Capture the cell that displays the provided text and extract its [x, y] central coordinate. 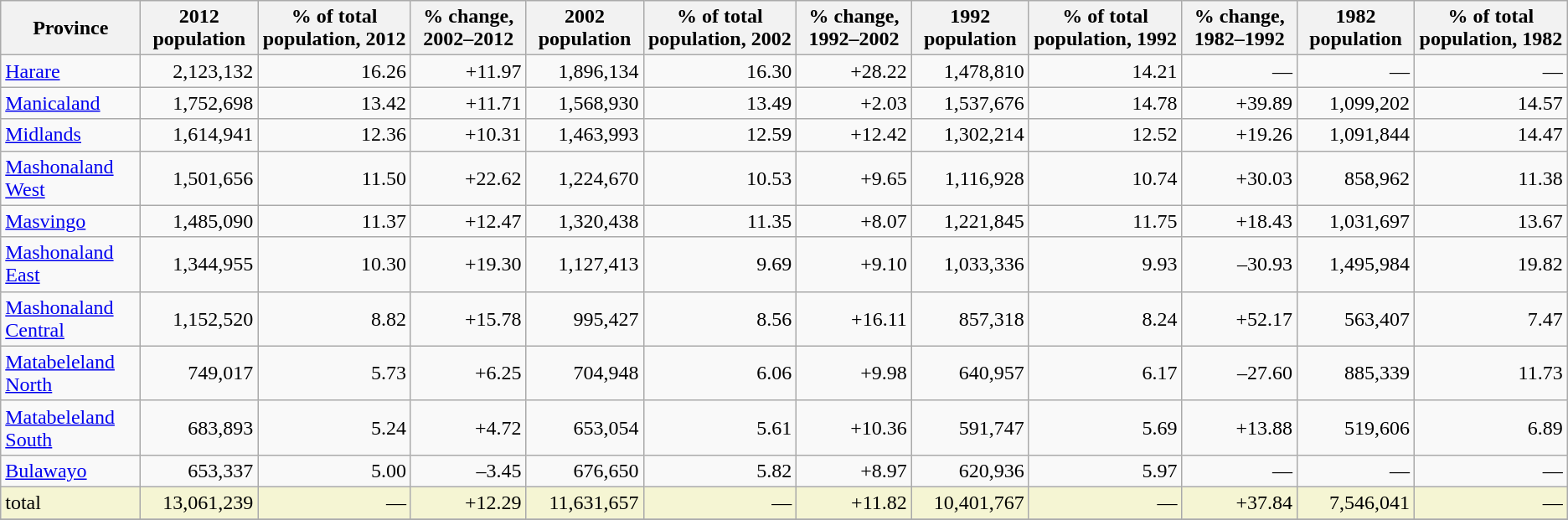
+11.97 [468, 71]
2012 population [199, 28]
+9.10 [854, 265]
1,091,844 [1356, 135]
14.78 [1106, 103]
+12.29 [468, 502]
2,123,132 [199, 71]
1,896,134 [585, 71]
+28.22 [854, 71]
+6.25 [468, 373]
653,054 [585, 427]
11.73 [1491, 373]
640,957 [970, 373]
+9.65 [854, 178]
+9.98 [854, 373]
+52.17 [1240, 318]
+10.31 [468, 135]
857,318 [970, 318]
+8.07 [854, 221]
1982 population [1356, 28]
1,031,697 [1356, 221]
Manicaland [70, 103]
1,485,090 [199, 221]
% change, 1982–1992 [1240, 28]
+13.88 [1240, 427]
9.69 [720, 265]
% of total population, 2002 [720, 28]
1,152,520 [199, 318]
Mashonaland West [70, 178]
1,495,984 [1356, 265]
6.17 [1106, 373]
7,546,041 [1356, 502]
+10.36 [854, 427]
19.82 [1491, 265]
–3.45 [468, 471]
13,061,239 [199, 502]
1,116,928 [970, 178]
+15.78 [468, 318]
8.24 [1106, 318]
+39.89 [1240, 103]
9.93 [1106, 265]
11.38 [1491, 178]
749,017 [199, 373]
Matabeleland North [70, 373]
11.75 [1106, 221]
Masvingo [70, 221]
Mashonaland Central [70, 318]
Province [70, 28]
1,568,930 [585, 103]
995,427 [585, 318]
563,407 [1356, 318]
12.59 [720, 135]
1,501,656 [199, 178]
10.30 [335, 265]
11.35 [720, 221]
5.61 [720, 427]
1,752,698 [199, 103]
885,339 [1356, 373]
Mashonaland East [70, 265]
1,478,810 [970, 71]
Midlands [70, 135]
858,962 [1356, 178]
11,631,657 [585, 502]
% change, 1992–2002 [854, 28]
–27.60 [1240, 373]
10,401,767 [970, 502]
683,893 [199, 427]
5.69 [1106, 427]
12.52 [1106, 135]
704,948 [585, 373]
1,099,202 [1356, 103]
591,747 [970, 427]
11.37 [335, 221]
1,537,676 [970, 103]
14.47 [1491, 135]
1992 population [970, 28]
Bulawayo [70, 471]
16.30 [720, 71]
519,606 [1356, 427]
+11.82 [854, 502]
1,302,214 [970, 135]
2002 population [585, 28]
1,224,670 [585, 178]
7.47 [1491, 318]
1,614,941 [199, 135]
1,320,438 [585, 221]
12.36 [335, 135]
total [70, 502]
+30.03 [1240, 178]
+2.03 [854, 103]
5.82 [720, 471]
13.49 [720, 103]
11.50 [335, 178]
+19.26 [1240, 135]
+18.43 [1240, 221]
6.89 [1491, 427]
+16.11 [854, 318]
1,033,336 [970, 265]
14.21 [1106, 71]
16.26 [335, 71]
676,650 [585, 471]
1,463,993 [585, 135]
% of total population, 2012 [335, 28]
+12.42 [854, 135]
5.00 [335, 471]
8.82 [335, 318]
13.42 [335, 103]
10.53 [720, 178]
13.67 [1491, 221]
5.97 [1106, 471]
8.56 [720, 318]
+37.84 [1240, 502]
Matabeleland South [70, 427]
1,221,845 [970, 221]
620,936 [970, 471]
6.06 [720, 373]
+19.30 [468, 265]
% of total population, 1992 [1106, 28]
+4.72 [468, 427]
+12.47 [468, 221]
–30.93 [1240, 265]
14.57 [1491, 103]
1,344,955 [199, 265]
10.74 [1106, 178]
1,127,413 [585, 265]
5.24 [335, 427]
% of total population, 1982 [1491, 28]
+11.71 [468, 103]
5.73 [335, 373]
+22.62 [468, 178]
653,337 [199, 471]
% change, 2002–2012 [468, 28]
+8.97 [854, 471]
Harare [70, 71]
